Locate the cell with the specified text and output its [x, y] center coordinate. 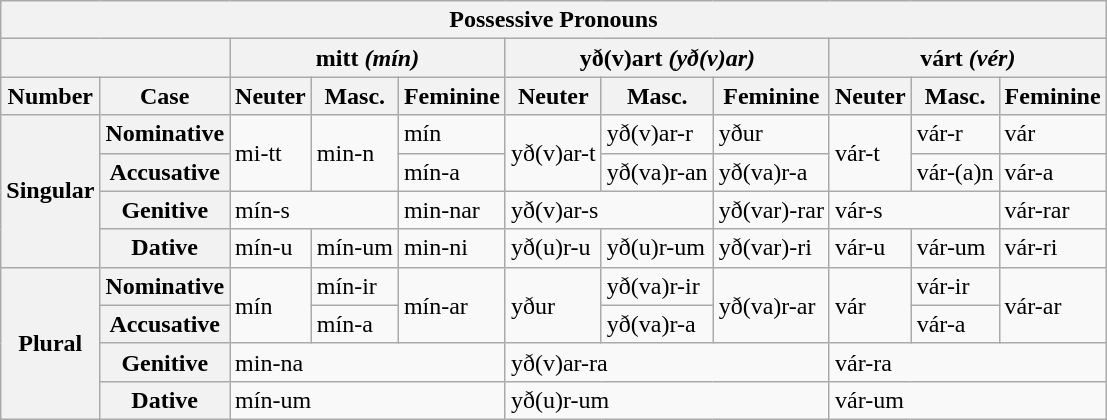
yð(v)ar-s [609, 210]
Singular [50, 191]
várt (vér) [968, 58]
vár-t [870, 153]
mín-s [314, 210]
Number [50, 96]
vár-rar [1052, 210]
mín-ar [452, 305]
min-n [354, 153]
vár-ri [1052, 248]
Plural [50, 343]
yð(va)r-an [657, 172]
min-nar [452, 210]
mi-tt [271, 153]
yð(var)-ri [771, 248]
mín-u [271, 248]
yð(v)ar-ra [667, 362]
yð(va)r-ar [771, 305]
vár-(a)n [955, 172]
Possessive Pronouns [554, 20]
yð(v)ar-t [553, 153]
yð(v)ar-r [657, 134]
mín-ir [354, 286]
min-na [368, 362]
yð(v)art (yð(v)ar) [667, 58]
yð(var)-rar [771, 210]
vár-ir [955, 286]
Case [165, 96]
min-ni [452, 248]
vár-u [870, 248]
mitt (mín) [368, 58]
yð(u)r-u [553, 248]
vár-s [914, 210]
yð(va)r-ir [657, 286]
vár-r [955, 134]
vár-ar [1052, 305]
vár-ra [968, 362]
